Output the (x, y) coordinate of the center of the cell containing the given text.  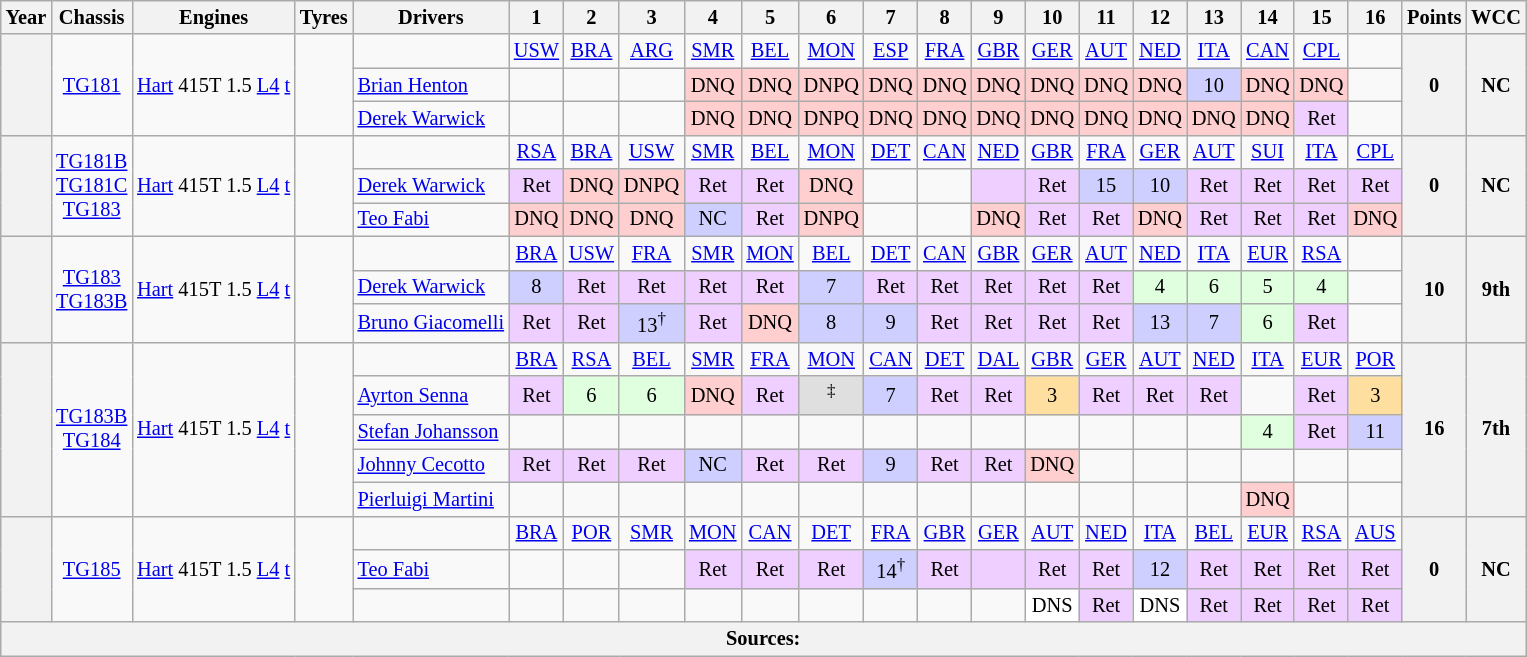
7th (1496, 429)
1 (536, 17)
TG185 (92, 569)
TG181BTG181C TG183 (92, 186)
Bruno Giacomelli (431, 322)
DAL (998, 359)
Tyres (324, 17)
13† (652, 322)
TG183BTG184 (92, 429)
‡ (832, 396)
ARG (652, 51)
SUI (1268, 152)
14 (1268, 17)
Stefan Johansson (431, 432)
2 (592, 17)
Brian Henton (431, 85)
TG183TG183B (92, 289)
ESP (891, 51)
Engines (214, 17)
14† (891, 568)
AUS (1375, 533)
Pierluigi Martini (431, 499)
Johnny Cecotto (431, 465)
Points (1434, 17)
WCC (1496, 17)
Drivers (431, 17)
Ayrton Senna (431, 396)
9th (1496, 289)
TG181 (92, 84)
Sources: (764, 639)
Chassis (92, 17)
Year (26, 17)
